Return [X, Y] of the center of cell containing provided text 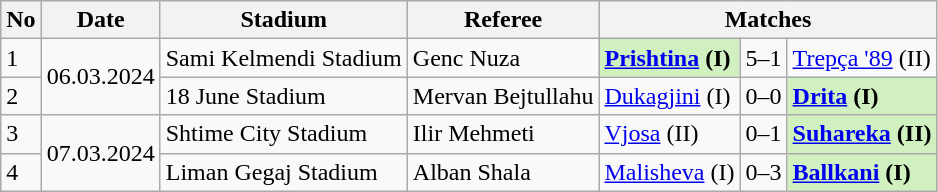
0–1 [764, 134]
4 [21, 172]
Suhareka (II) [862, 134]
Sami Kelmendi Stadium [284, 58]
5–1 [764, 58]
Vjosa (II) [670, 134]
Dukagjini (I) [670, 96]
Alban Shala [503, 172]
18 June Stadium [284, 96]
Ballkani (I) [862, 172]
Genc Nuza [503, 58]
Stadium [284, 20]
0–0 [764, 96]
Prishtina (I) [670, 58]
0–3 [764, 172]
Liman Gegaj Stadium [284, 172]
Malisheva (I) [670, 172]
Ilir Mehmeti [503, 134]
Drita (I) [862, 96]
06.03.2024 [100, 77]
1 [21, 58]
07.03.2024 [100, 153]
Date [100, 20]
Shtime City Stadium [284, 134]
Referee [503, 20]
Trepça '89 (II) [862, 58]
3 [21, 134]
Matches [768, 20]
2 [21, 96]
No [21, 20]
Mervan Bejtullahu [503, 96]
